Determine the (X, Y) coordinate at the center of the cell enclosing the given text.  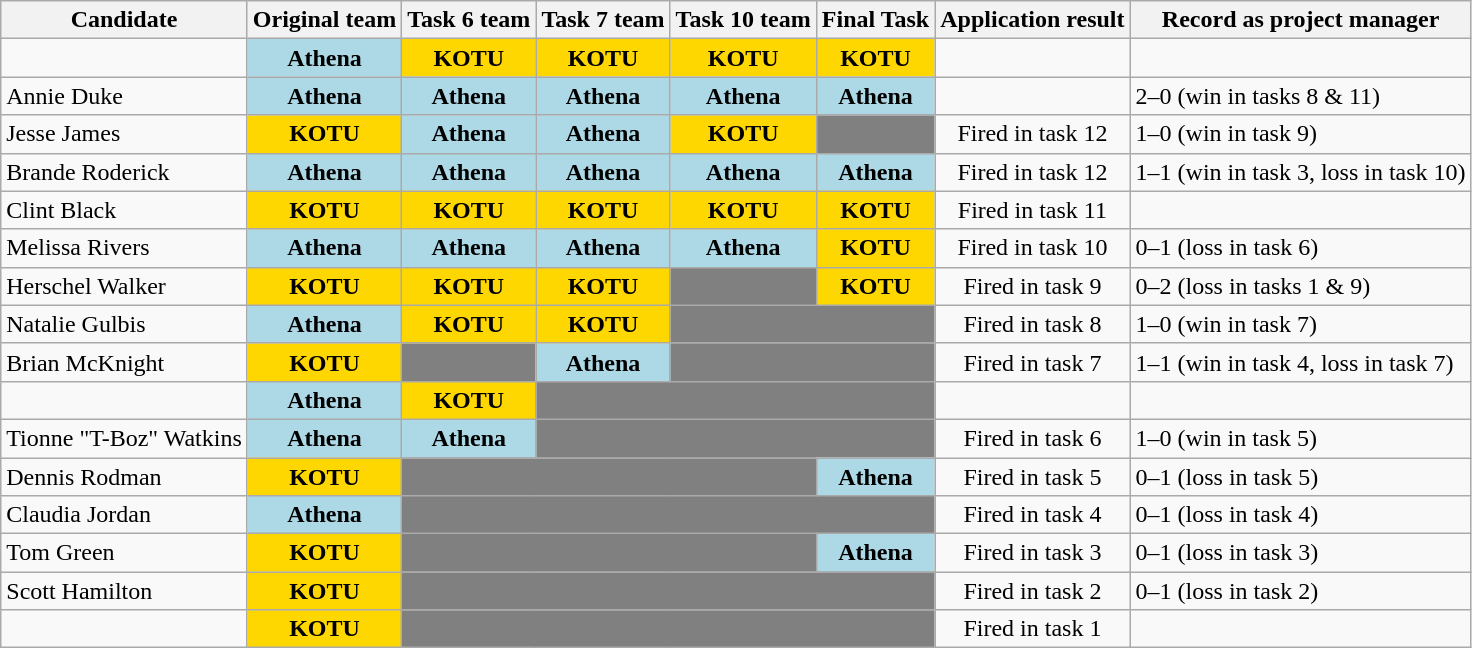
Natalie Gulbis (124, 324)
Fired in task 1 (1032, 629)
Claudia Jordan (124, 515)
Brian McKnight (124, 362)
Herschel Walker (124, 286)
1–0 (win in task 7) (1300, 324)
Tionne "T-Boz" Watkins (124, 438)
0–1 (loss in task 4) (1300, 515)
Jesse James (124, 134)
Dennis Rodman (124, 477)
Fired in task 9 (1032, 286)
Clint Black (124, 210)
Fired in task 7 (1032, 362)
0–1 (loss in task 3) (1300, 553)
1–0 (win in task 9) (1300, 134)
Scott Hamilton (124, 591)
Fired in task 6 (1032, 438)
Record as project manager (1300, 20)
Task 6 team (469, 20)
Fired in task 10 (1032, 248)
1–1 (win in task 3, loss in task 10) (1300, 172)
Fired in task 11 (1032, 210)
0–1 (loss in task 2) (1300, 591)
Fired in task 5 (1032, 477)
Task 10 team (743, 20)
Original team (324, 20)
Annie Duke (124, 96)
Application result (1032, 20)
Final Task (875, 20)
1–0 (win in task 5) (1300, 438)
Fired in task 8 (1032, 324)
Candidate (124, 20)
Brande Roderick (124, 172)
Tom Green (124, 553)
Fired in task 4 (1032, 515)
Fired in task 3 (1032, 553)
Melissa Rivers (124, 248)
0–1 (loss in task 5) (1300, 477)
2–0 (win in tasks 8 & 11) (1300, 96)
0–1 (loss in task 6) (1300, 248)
Task 7 team (603, 20)
0–2 (loss in tasks 1 & 9) (1300, 286)
1–1 (win in task 4, loss in task 7) (1300, 362)
Fired in task 2 (1032, 591)
